Pinpoint the cell where the given text exists, returning its (x, y) midpoint coordinate. 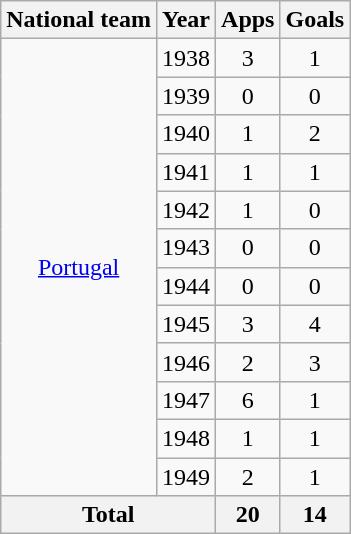
Total (108, 515)
1939 (186, 96)
1938 (186, 58)
1947 (186, 400)
14 (315, 515)
Goals (315, 20)
1942 (186, 210)
1946 (186, 362)
20 (248, 515)
Apps (248, 20)
1948 (186, 438)
Portugal (79, 268)
1940 (186, 134)
1945 (186, 324)
4 (315, 324)
National team (79, 20)
6 (248, 400)
1941 (186, 172)
1949 (186, 477)
1944 (186, 286)
1943 (186, 248)
Year (186, 20)
